Locate the cell with the specified text and output its (x, y) center coordinate. 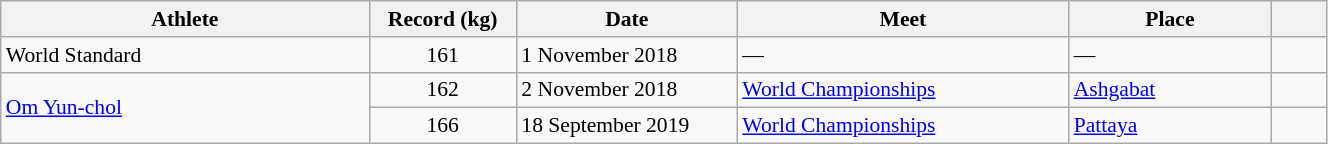
Meet (902, 19)
161 (442, 55)
Date (626, 19)
World Standard (185, 55)
Ashgabat (1170, 90)
Record (kg) (442, 19)
1 November 2018 (626, 55)
Om Yun-chol (185, 108)
Place (1170, 19)
166 (442, 126)
18 September 2019 (626, 126)
Pattaya (1170, 126)
Athlete (185, 19)
162 (442, 90)
2 November 2018 (626, 90)
